Detect which cell encompasses the target text, then output its [X, Y] center coordinate. 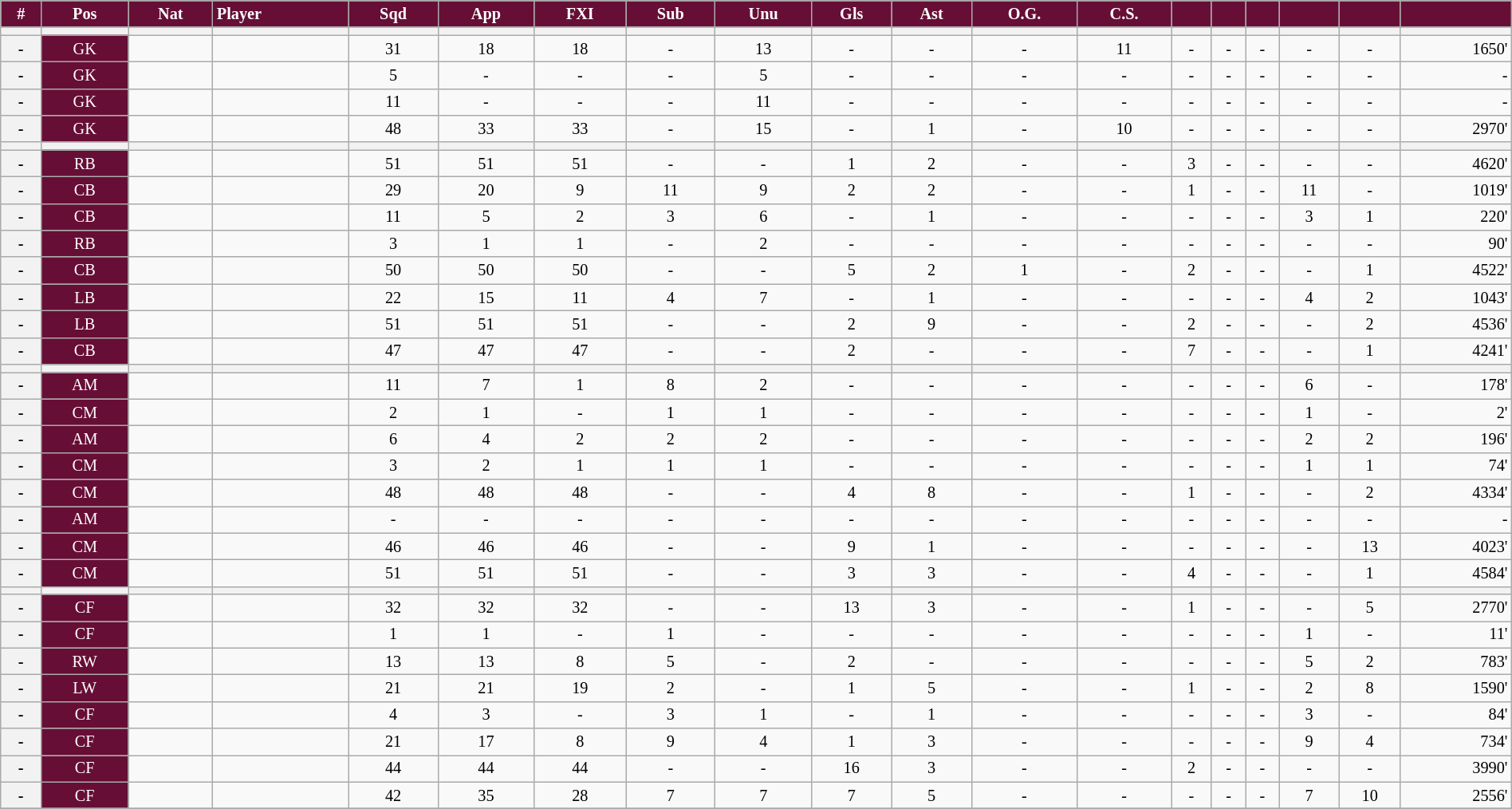
4584' [1456, 573]
4334' [1456, 492]
RW [85, 661]
84' [1456, 715]
C.S. [1124, 14]
4023' [1456, 547]
Sub [671, 14]
1019' [1456, 190]
19 [581, 688]
2970' [1456, 128]
783' [1456, 661]
3990' [1456, 768]
1043' [1456, 298]
Sqd [393, 14]
11' [1456, 634]
2' [1456, 412]
O.G. [1024, 14]
35 [486, 795]
17 [486, 742]
196' [1456, 439]
LW [85, 688]
FXI [581, 14]
4522' [1456, 270]
31 [393, 48]
42 [393, 795]
2770' [1456, 607]
22 [393, 298]
29 [393, 190]
Ast [931, 14]
Player [281, 14]
90' [1456, 243]
# [21, 14]
734' [1456, 742]
Pos [85, 14]
74' [1456, 466]
1590' [1456, 688]
Unu [764, 14]
20 [486, 190]
4241' [1456, 351]
4536' [1456, 324]
220' [1456, 217]
2556' [1456, 795]
Gls [852, 14]
178' [1456, 385]
1650' [1456, 48]
4620' [1456, 164]
Nat [171, 14]
16 [852, 768]
App [486, 14]
28 [581, 795]
